Determine the (X, Y) coordinate at the center of the cell enclosing the given text.  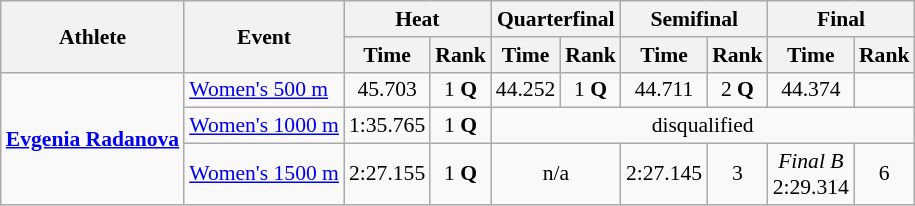
2 Q (738, 90)
Semifinal (694, 19)
Quarterfinal (556, 19)
Evgenia Radanova (92, 138)
2:27.145 (664, 174)
3 (738, 174)
44.374 (811, 90)
n/a (556, 174)
6 (884, 174)
disqualified (703, 126)
Women's 1500 m (264, 174)
Athlete (92, 36)
1:35.765 (387, 126)
44.252 (526, 90)
Women's 1000 m (264, 126)
2:27.155 (387, 174)
45.703 (387, 90)
Event (264, 36)
Final (842, 19)
Women's 500 m (264, 90)
Final B 2:29.314 (811, 174)
44.711 (664, 90)
Heat (418, 19)
